Extract the (x, y) coordinate from the center of the cell holding the provided text.  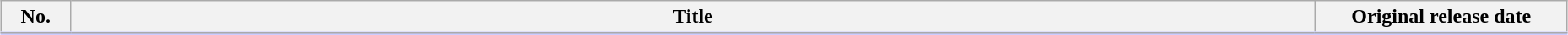
No. (35, 17)
Title (693, 17)
Original release date (1441, 17)
